Extract the [x, y] coordinate from the center of the cell holding the provided text.  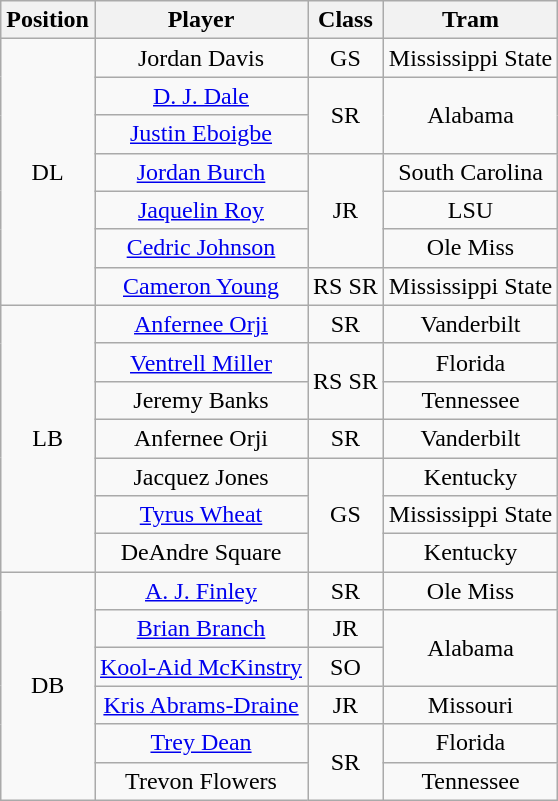
Class [346, 20]
Missouri [470, 705]
Jordan Davis [200, 58]
Brian Branch [200, 629]
Jordan Burch [200, 172]
Player [200, 20]
Position [48, 20]
Tyrus Wheat [200, 515]
SO [346, 667]
Cameron Young [200, 286]
Kool-Aid McKinstry [200, 667]
Tram [470, 20]
Jacquez Jones [200, 477]
Trey Dean [200, 743]
Ventrell Miller [200, 362]
LB [48, 438]
LSU [470, 210]
Jaquelin Roy [200, 210]
Cedric Johnson [200, 248]
South Carolina [470, 172]
DeAndre Square [200, 553]
Justin Eboigbe [200, 134]
Trevon Flowers [200, 781]
A. J. Finley [200, 591]
D. J. Dale [200, 96]
Jeremy Banks [200, 400]
DL [48, 172]
DB [48, 686]
Kris Abrams-Draine [200, 705]
